For the text-containing cell, return its midpoint in [x, y] coordinate format. 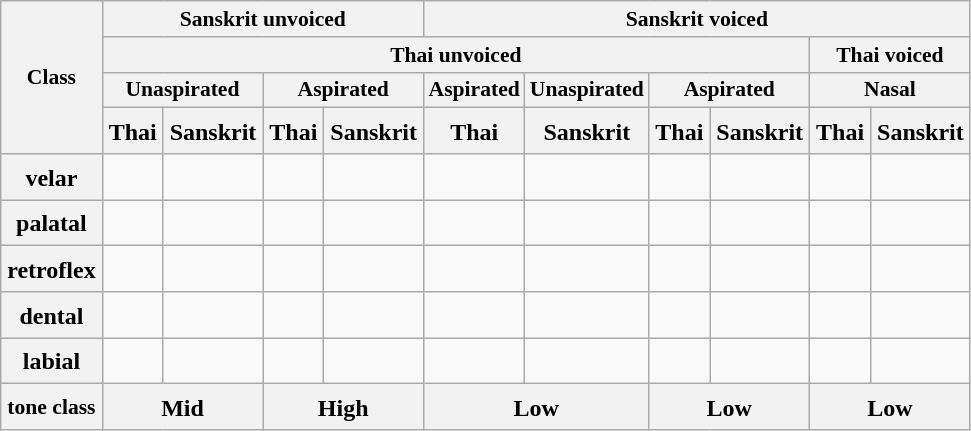
retroflex [52, 269]
tone class [52, 407]
Thai unvoiced [456, 55]
dental [52, 315]
Thai voiced [890, 55]
velar [52, 177]
Class [52, 78]
labial [52, 361]
Mid [182, 407]
Nasal [890, 90]
High [344, 407]
Sanskrit voiced [698, 19]
Sanskrit unvoiced [262, 19]
palatal [52, 223]
